Return [x, y] of the center of cell containing provided text 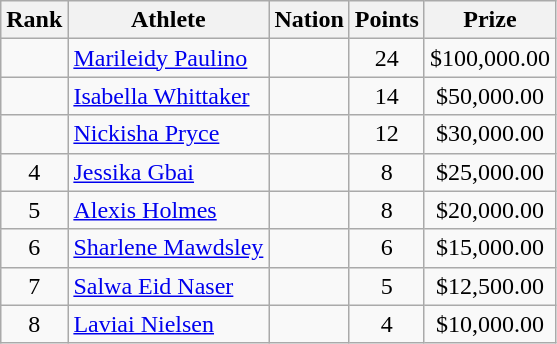
Nation [309, 20]
Athlete [168, 20]
Salwa Eid Naser [168, 286]
$50,000.00 [490, 96]
Alexis Holmes [168, 210]
Rank [34, 20]
$15,000.00 [490, 248]
Prize [490, 20]
14 [386, 96]
7 [34, 286]
Isabella Whittaker [168, 96]
Points [386, 20]
$20,000.00 [490, 210]
$100,000.00 [490, 58]
12 [386, 134]
Marileidy Paulino [168, 58]
Laviai Nielsen [168, 324]
Jessika Gbai [168, 172]
Nickisha Pryce [168, 134]
Sharlene Mawdsley [168, 248]
$25,000.00 [490, 172]
24 [386, 58]
$30,000.00 [490, 134]
$12,500.00 [490, 286]
$10,000.00 [490, 324]
